Pinpoint the cell where the given text exists, returning its [X, Y] midpoint coordinate. 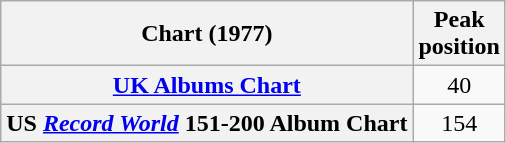
UK Albums Chart [207, 85]
Peakposition [459, 34]
40 [459, 85]
US Record World 151-200 Album Chart [207, 123]
Chart (1977) [207, 34]
154 [459, 123]
